Locate the cell with the specified text and output its [X, Y] center coordinate. 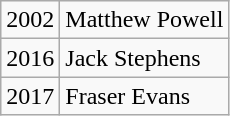
Jack Stephens [144, 58]
2002 [30, 20]
2017 [30, 96]
2016 [30, 58]
Matthew Powell [144, 20]
Fraser Evans [144, 96]
